Output the (X, Y) coordinate of the center of the cell containing the given text.  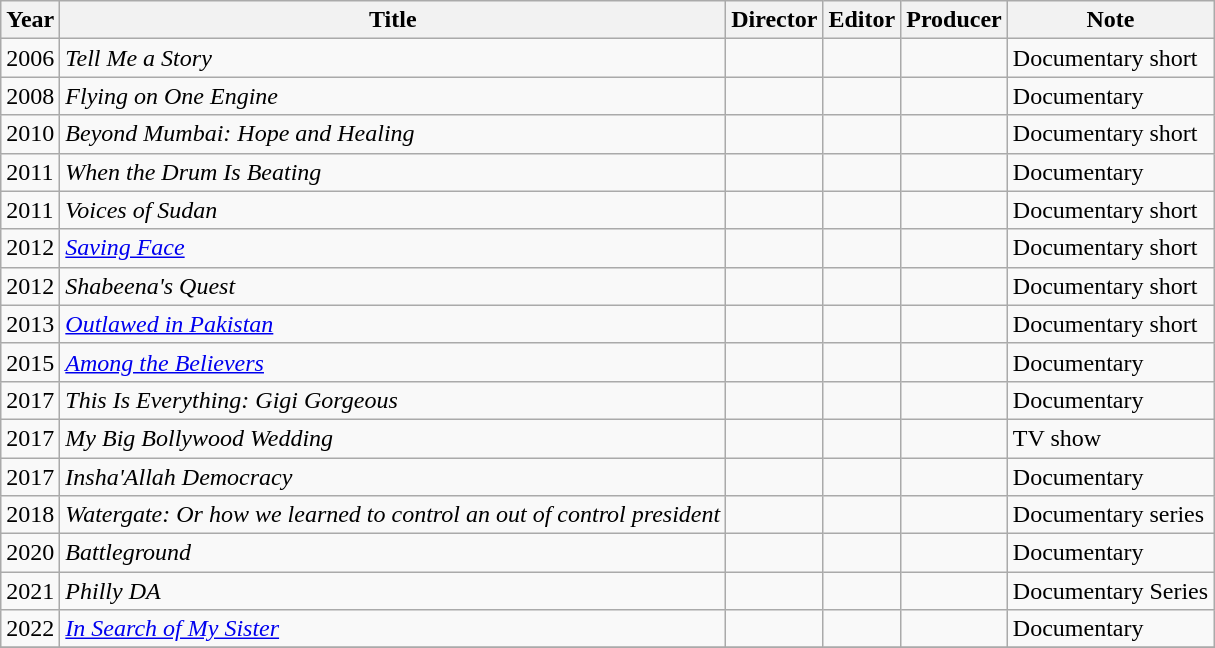
2022 (30, 629)
Flying on One Engine (393, 96)
In Search of My Sister (393, 629)
Documentary series (1110, 515)
2021 (30, 591)
Year (30, 20)
2018 (30, 515)
Producer (954, 20)
2013 (30, 324)
2006 (30, 58)
Beyond Mumbai: Hope and Healing (393, 134)
Watergate: Or how we learned to control an out of control president (393, 515)
This Is Everything: Gigi Gorgeous (393, 400)
Documentary Series (1110, 591)
TV show (1110, 438)
Philly DA (393, 591)
Outlawed in Pakistan (393, 324)
2015 (30, 362)
2020 (30, 553)
Director (774, 20)
Note (1110, 20)
My Big Bollywood Wedding (393, 438)
Tell Me a Story (393, 58)
Voices of Sudan (393, 210)
Among the Believers (393, 362)
2008 (30, 96)
Editor (862, 20)
2010 (30, 134)
Battleground (393, 553)
Insha'Allah Democracy (393, 477)
Title (393, 20)
Shabeena's Quest (393, 286)
When the Drum Is Beating (393, 172)
Saving Face (393, 248)
